Output the (X, Y) coordinate of the center of the cell containing the given text.  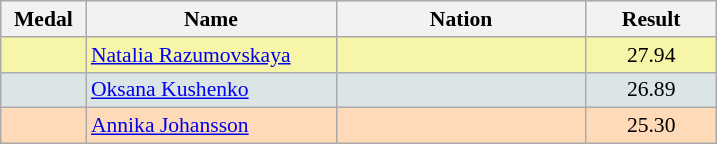
Nation (461, 19)
Result (651, 19)
25.30 (651, 126)
Oksana Kushenko (211, 90)
Medal (44, 19)
27.94 (651, 55)
26.89 (651, 90)
Annika Johansson (211, 126)
Name (211, 19)
Natalia Razumovskaya (211, 55)
